Return the (x, y) coordinate for the center point of the cell that contains the specified text.  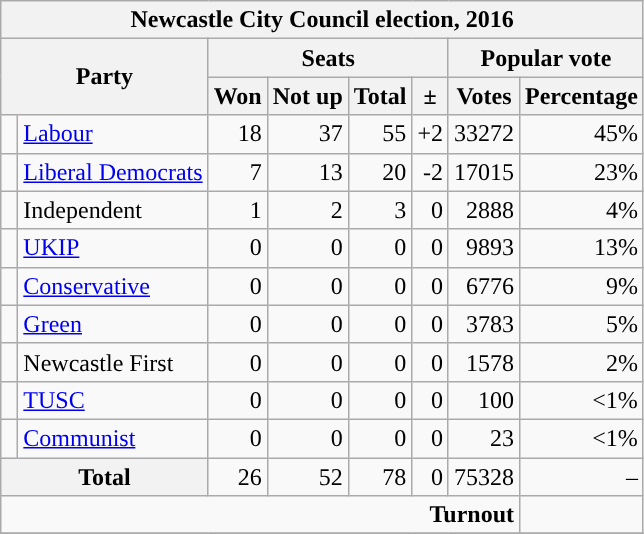
55 (380, 134)
Percentage (582, 96)
20 (380, 172)
TUSC (113, 400)
33272 (484, 134)
52 (308, 477)
1578 (484, 362)
13 (308, 172)
Won (238, 96)
Seats (328, 58)
Green (113, 324)
UKIP (113, 248)
9% (582, 286)
-2 (430, 172)
Communist (113, 438)
Newcastle First (113, 362)
Not up (308, 96)
Newcastle City Council election, 2016 (322, 20)
13% (582, 248)
Turnout (260, 515)
6776 (484, 286)
45% (582, 134)
23% (582, 172)
5% (582, 324)
Votes (484, 96)
37 (308, 134)
1 (238, 210)
17015 (484, 172)
+2 (430, 134)
9893 (484, 248)
Party (104, 77)
2 (308, 210)
18 (238, 134)
Labour (113, 134)
Popular vote (546, 58)
Independent (113, 210)
3783 (484, 324)
2888 (484, 210)
26 (238, 477)
4% (582, 210)
Conservative (113, 286)
75328 (484, 477)
3 (380, 210)
23 (484, 438)
7 (238, 172)
78 (380, 477)
Liberal Democrats (113, 172)
100 (484, 400)
– (582, 477)
± (430, 96)
2% (582, 362)
